Provide the (x, y) coordinate of the cell's center where the given text is located.  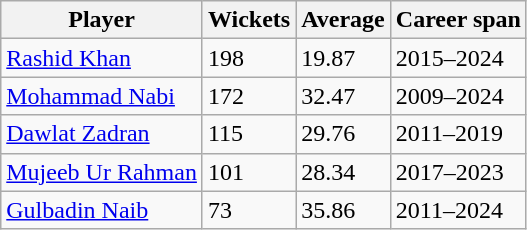
Player (102, 20)
Career span (458, 20)
29.76 (344, 134)
115 (248, 134)
2017–2023 (458, 172)
2009–2024 (458, 96)
2011–2019 (458, 134)
73 (248, 210)
Mujeeb Ur Rahman (102, 172)
Mohammad Nabi (102, 96)
28.34 (344, 172)
Rashid Khan (102, 58)
172 (248, 96)
Gulbadin Naib (102, 210)
198 (248, 58)
32.47 (344, 96)
2011–2024 (458, 210)
Dawlat Zadran (102, 134)
Wickets (248, 20)
Average (344, 20)
19.87 (344, 58)
35.86 (344, 210)
2015–2024 (458, 58)
101 (248, 172)
